Return [X, Y] of the center of cell containing provided text 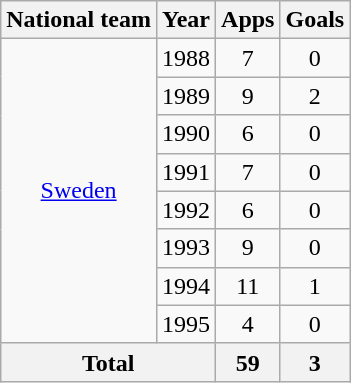
1 [315, 286]
1994 [186, 286]
59 [248, 362]
3 [315, 362]
National team [79, 20]
1992 [186, 210]
1991 [186, 172]
1989 [186, 96]
1988 [186, 58]
Goals [315, 20]
Sweden [79, 191]
1990 [186, 134]
1995 [186, 324]
11 [248, 286]
Total [108, 362]
Year [186, 20]
4 [248, 324]
2 [315, 96]
1993 [186, 248]
Apps [248, 20]
